Locate the cell with the specified text and output its [x, y] center coordinate. 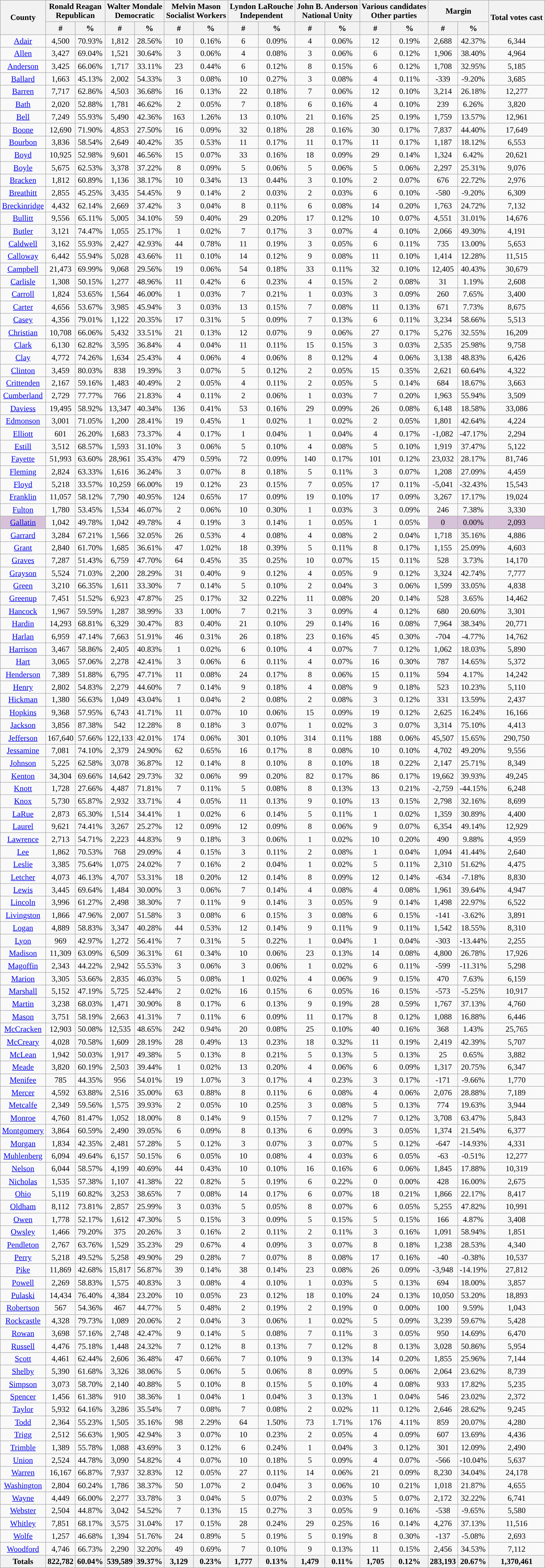
0.49% [211, 1042]
6.26% [473, 104]
35.54% [149, 1410]
16.00% [473, 1181]
1,277 [120, 282]
50.03% [90, 1055]
51.58% [149, 915]
25.71% [473, 763]
10,925 [61, 155]
32.05% [149, 535]
57.16% [90, 1333]
4,487 [120, 789]
62.14% [90, 206]
76.40% [90, 1295]
47.82% [473, 1207]
969 [61, 940]
2,835 [120, 978]
1,094 [443, 852]
45.94% [149, 307]
4,800 [443, 953]
Metcalfe [23, 1105]
1,780 [61, 510]
6.42% [473, 155]
Rowan [23, 1333]
Spencer [23, 1397]
31.10% [149, 446]
1,824 [61, 294]
Hart [23, 662]
20.75% [473, 1067]
40.28% [149, 928]
62.44% [90, 1359]
676 [443, 180]
1,052 [120, 1118]
48.83% [473, 358]
44.78% [90, 1460]
1.02% [211, 548]
56.41% [149, 940]
4,459 [517, 472]
3,028 [443, 1346]
-0.51% [473, 1156]
Hickman [23, 700]
956 [120, 1080]
75.18% [90, 1346]
47.30% [149, 1219]
3,575 [120, 1523]
2,064 [443, 1371]
51,993 [61, 459]
2,310 [443, 865]
1,484 [120, 890]
3,708 [443, 1118]
38.06% [149, 1371]
4.11% [409, 1422]
601 [61, 434]
5,513 [517, 320]
58.54% [90, 142]
58.94% [473, 1232]
45,507 [443, 738]
1.50% [277, 1422]
Monroe [23, 1118]
1,663 [61, 79]
4,889 [61, 928]
3,301 [517, 611]
3,509 [517, 396]
4,340 [517, 1245]
3,408 [517, 1219]
7.38% [473, 510]
5,225 [61, 763]
5,653 [517, 244]
6,248 [517, 789]
3,751 [61, 1017]
Campbell [23, 269]
0.42% [211, 282]
18.67% [473, 383]
9.88% [473, 839]
8,349 [517, 763]
2,932 [120, 801]
Lincoln [23, 903]
-647 [443, 1143]
2,535 [443, 345]
54.45% [149, 193]
62.82% [90, 345]
15,543 [517, 484]
-339 [443, 79]
14,242 [517, 674]
28.53% [473, 1245]
0.88% [211, 1093]
69.04% [90, 54]
1,905 [120, 1435]
6,743 [120, 712]
Estill [23, 446]
-171 [443, 1080]
45.25% [90, 193]
1,770 [517, 1080]
Fleming [23, 472]
2,640 [517, 852]
Clay [23, 358]
546 [443, 1397]
40.69% [149, 1169]
33.05% [473, 586]
54.33% [149, 79]
101 [375, 459]
32.55% [473, 332]
57.95% [90, 712]
29.73% [149, 776]
2,855 [61, 193]
74.26% [90, 358]
0.82% [211, 1181]
80.03% [90, 371]
55.78% [90, 1447]
59.16% [90, 383]
10,917 [517, 991]
30.47% [149, 624]
1,471 [120, 1004]
2,824 [61, 472]
3,347 [120, 928]
42.93% [149, 244]
4,964 [517, 54]
6,442 [61, 256]
44.40% [473, 130]
3,090 [120, 1460]
27.50% [149, 130]
25.43% [149, 358]
20.07% [473, 1422]
1,919 [443, 446]
785 [61, 1080]
-303 [443, 940]
Margin [458, 11]
Edmonson [23, 421]
3,001 [61, 421]
5,372 [517, 662]
Lawrence [23, 839]
1,380 [61, 700]
32.95% [473, 66]
1,599 [443, 586]
66.35% [90, 586]
35.23% [149, 1245]
1,155 [443, 548]
Warren [23, 1473]
6,157 [120, 1156]
42.64% [473, 421]
0.69% [211, 1549]
1,759 [443, 117]
5,707 [517, 1042]
Whitley [23, 1523]
Menifee [23, 1080]
163 [179, 117]
-580 [443, 193]
14,762 [517, 637]
-44.15% [473, 789]
Pulaski [23, 1295]
Johnson [23, 763]
22.72% [473, 180]
2,269 [61, 1283]
1,786 [120, 1485]
8,310 [517, 928]
58.57% [90, 1169]
1,456 [61, 1397]
55.53% [149, 966]
Marshall [23, 991]
859 [443, 1422]
787 [443, 662]
4,503 [120, 92]
Bourbon [23, 142]
766 [120, 396]
174 [179, 738]
0.43% [211, 1169]
4,400 [517, 814]
74.41% [90, 827]
4,322 [517, 371]
65.30% [90, 814]
38.36% [149, 1397]
1,634 [120, 358]
38.99% [149, 611]
74.47% [90, 231]
12,535 [120, 1029]
Rockcastle [23, 1321]
Lyndon LaRoucheIndependent [262, 11]
Anderson [23, 66]
1,616 [120, 472]
63.47% [473, 1118]
46.03% [149, 978]
60.04% [90, 1561]
72 [243, 459]
6,959 [61, 637]
40.95% [149, 497]
479 [179, 459]
Nelson [23, 1169]
18,893 [517, 1295]
6,426 [517, 358]
57.06% [90, 662]
5,028 [120, 256]
54 [243, 269]
10,050 [443, 1295]
Various candidatesOther parties [394, 11]
45 [375, 637]
49 [179, 1549]
1,107 [120, 1181]
63 [179, 1093]
57.38% [90, 1181]
-32.43% [473, 484]
29.09% [149, 852]
42.74% [473, 573]
70.93% [90, 41]
2,504 [61, 1511]
14,462 [517, 599]
Carter [23, 307]
99 [243, 776]
Harrison [23, 649]
86 [375, 776]
Greenup [23, 599]
1,374 [443, 1131]
Ronald ReaganRepublican [75, 11]
100 [443, 1308]
32.16% [473, 801]
30.00% [149, 890]
4,413 [517, 725]
51.62% [473, 865]
42.47% [149, 1333]
768 [120, 852]
9,245 [517, 1410]
1,942 [61, 1055]
2,290 [120, 1549]
58.12% [90, 497]
7,717 [61, 92]
2,200 [120, 573]
5,675 [61, 167]
2,427 [120, 244]
10,708 [61, 332]
5,432 [120, 332]
2,693 [517, 1536]
37.47% [473, 446]
3,882 [517, 1055]
McLean [23, 1055]
Leslie [23, 865]
5,637 [517, 1460]
36.61% [149, 548]
37.22% [149, 167]
41.44% [473, 852]
290,750 [517, 738]
Bell [23, 117]
71.03% [90, 573]
-599 [443, 966]
60.59% [90, 1131]
490 [443, 839]
63.60% [90, 459]
4,838 [517, 586]
38.37% [149, 1485]
1,778 [61, 1219]
-573 [443, 991]
1,855 [443, 1359]
40.42% [149, 142]
3,314 [443, 725]
58.86% [90, 649]
44.87% [90, 1511]
1,683 [120, 434]
20.67% [473, 1561]
1,612 [120, 1219]
2,405 [120, 649]
Breckinridge [23, 206]
49.38% [149, 1055]
52.44% [149, 991]
36.48% [149, 1359]
5,580 [517, 1511]
1,238 [443, 1245]
61.70% [90, 548]
58.92% [90, 408]
53.45% [90, 510]
35.00% [149, 1093]
3,864 [61, 1131]
-11.31% [473, 966]
28,961 [120, 459]
4,384 [120, 1295]
1,055 [120, 231]
1,394 [120, 1536]
Clark [23, 345]
2,498 [120, 903]
6,159 [517, 978]
Jackson [23, 725]
2,646 [443, 1410]
20.60% [473, 611]
-1,082 [443, 434]
9,621 [61, 827]
Morgan [23, 1143]
Bullitt [23, 218]
3.65% [473, 599]
41.38% [149, 1181]
Kenton [23, 776]
47.96% [90, 915]
47.70% [149, 560]
Todd [23, 1422]
1,049 [120, 700]
2,007 [120, 915]
-9.66% [473, 1080]
87.38% [90, 725]
39.44% [149, 1067]
3,427 [61, 54]
2,277 [120, 1498]
69.66% [90, 776]
2,840 [61, 548]
Carlisle [23, 282]
0.48% [211, 1308]
38.40% [473, 54]
428 [443, 1181]
61 [179, 953]
2,002 [120, 79]
1.00% [211, 611]
2,713 [61, 839]
2,020 [61, 104]
Oldham [23, 1207]
36.84% [149, 345]
6,923 [120, 599]
1,062 [443, 649]
735 [443, 244]
3,378 [120, 167]
-538 [443, 1511]
43.04% [149, 700]
2,804 [61, 1485]
3,326 [120, 1371]
1.26% [211, 117]
5,890 [517, 649]
1,906 [443, 54]
30 [375, 130]
49.90% [149, 1257]
98 [179, 1422]
Melvin MasonSocialist Workers [196, 11]
44.22% [90, 966]
Martin [23, 1004]
Grayson [23, 573]
3,467 [61, 649]
1,136 [120, 180]
63.33% [90, 472]
Casey [23, 320]
56.87% [149, 1270]
523 [443, 687]
314 [310, 738]
53.67% [90, 307]
2,503 [120, 1067]
68.81% [90, 624]
283,193 [443, 1561]
12,405 [443, 269]
4,592 [61, 1093]
McCracken [23, 1029]
239 [443, 104]
7,287 [61, 560]
1,483 [120, 383]
18.12% [473, 142]
59.67% [473, 1321]
46.56% [149, 155]
37.42% [149, 206]
Webster [23, 1511]
5,843 [517, 1118]
Total votes cast [517, 17]
3,210 [61, 586]
Calloway [23, 256]
20.06% [149, 1321]
60.89% [90, 180]
54.36% [90, 1308]
4,947 [517, 890]
5,005 [120, 218]
9,368 [61, 712]
2,767 [61, 1245]
59.59% [90, 611]
83 [179, 624]
1,542 [443, 928]
41.31% [149, 1017]
42.68% [90, 1270]
3,284 [61, 535]
Laurel [23, 827]
51.76% [149, 1536]
19,495 [61, 408]
54.71% [90, 839]
68.17% [90, 1523]
4,449 [61, 1498]
38.17% [149, 180]
Knott [23, 789]
12,903 [61, 1029]
-9.65% [473, 1511]
8,112 [61, 1207]
28.88% [473, 1093]
25.27% [149, 827]
34,304 [61, 776]
25.31% [473, 167]
47.19% [90, 991]
4,603 [517, 548]
7.63% [473, 978]
81.47% [90, 1118]
3,078 [120, 763]
15.65% [473, 738]
14,170 [517, 560]
3,663 [517, 383]
4,702 [443, 750]
70.53% [90, 852]
2,669 [120, 206]
2,223 [120, 839]
680 [443, 611]
6,130 [61, 345]
20.35% [149, 320]
2,481 [120, 1143]
Montgomery [23, 1131]
3,121 [61, 231]
1,359 [443, 814]
1,566 [120, 535]
7,132 [517, 206]
23.02% [473, 1397]
1,043 [517, 1308]
2,294 [517, 434]
17,926 [517, 953]
John B. AndersonNational Unity [327, 11]
1,448 [120, 1346]
14,676 [517, 218]
57.28% [149, 1143]
County [23, 17]
1,611 [120, 586]
14,293 [61, 624]
47.71% [149, 674]
1,593 [120, 446]
9,076 [517, 167]
Letcher [23, 877]
42.35% [90, 1143]
11,057 [61, 497]
3,512 [61, 446]
539,589 [120, 1561]
12,929 [517, 827]
2,729 [61, 396]
3,856 [61, 725]
-0.38% [473, 1257]
2,349 [61, 1105]
4,475 [517, 865]
Trimble [23, 1447]
60.19% [90, 1067]
60.64% [473, 371]
17.88% [473, 1169]
1,208 [443, 472]
0.78% [211, 244]
Livingston [23, 915]
4,280 [517, 1422]
Union [23, 1460]
55.23% [90, 1422]
8,417 [517, 1194]
36.24% [149, 472]
607 [443, 1435]
42.37% [473, 41]
53 [243, 408]
2,857 [120, 1207]
59.56% [90, 1105]
Pike [23, 1270]
52.88% [90, 104]
4,461 [61, 1359]
4,746 [61, 1549]
3,042 [120, 1511]
0.67% [211, 1245]
3,214 [443, 92]
4,853 [120, 130]
53.65% [90, 294]
52.17% [90, 1219]
1,091 [443, 1232]
Hopkins [23, 712]
49.64% [90, 1156]
20,621 [517, 155]
Boyle [23, 167]
2,066 [443, 231]
10,259 [120, 484]
25.96% [473, 1359]
1.43% [473, 1029]
79.73% [90, 1321]
24.72% [473, 206]
28.19% [149, 1042]
Wayne [23, 1498]
1,535 [61, 1181]
26.78% [473, 953]
Nicholas [23, 1181]
6,446 [517, 1017]
Mason [23, 1017]
Bath [23, 104]
1,781 [120, 104]
0.39% [277, 548]
3,891 [517, 915]
-14.93% [473, 1143]
-10.04% [473, 1460]
2,524 [61, 1460]
30.64% [149, 54]
42.97% [90, 940]
Harlan [23, 637]
Madison [23, 953]
58.66% [473, 320]
2,437 [517, 700]
40 [375, 1029]
22.97% [473, 903]
375 [120, 1232]
368 [443, 1029]
Clinton [23, 371]
-5.08% [473, 1536]
Ohio [23, 1194]
5,490 [120, 117]
4,331 [517, 1143]
2,379 [120, 750]
30.90% [149, 1004]
33,086 [517, 408]
-3.62% [473, 915]
-13.44% [473, 940]
71.05% [90, 421]
47.14% [90, 637]
38.65% [149, 1194]
81,746 [517, 459]
0.28% [211, 1257]
Magoffin [23, 966]
46.00% [149, 294]
Floyd [23, 484]
20,771 [517, 624]
16,167 [61, 1473]
3,445 [61, 890]
9,068 [120, 269]
42.41% [149, 662]
1,272 [120, 940]
0.94% [211, 1029]
3,065 [61, 662]
62.53% [90, 167]
1,763 [443, 206]
10,319 [517, 1169]
Gallatin [23, 522]
2,621 [443, 371]
1,534 [120, 510]
11,309 [61, 953]
1,200 [120, 421]
6,329 [120, 624]
122,133 [120, 738]
61.68% [90, 1371]
4,959 [517, 839]
242 [179, 1029]
38.34% [473, 624]
32.83% [149, 1473]
Butler [23, 231]
40.49% [149, 383]
Lewis [23, 890]
19,662 [443, 776]
2,748 [120, 1333]
73.81% [90, 1207]
1,122 [120, 320]
53.31% [149, 877]
2,516 [120, 1093]
3,685 [517, 79]
-2,759 [443, 789]
6,347 [517, 1067]
7,663 [120, 637]
-5,041 [443, 484]
542 [120, 725]
1,963 [443, 396]
Wolfe [23, 1536]
4,199 [120, 1169]
46.07% [149, 510]
31.01% [473, 218]
5,298 [517, 966]
16.24% [473, 712]
40.88% [149, 1384]
19.63% [473, 1105]
30.89% [473, 814]
4,276 [443, 1523]
7,451 [61, 599]
1,308 [61, 282]
25,765 [517, 1029]
0.32% [342, 1042]
6,759 [120, 560]
4,655 [517, 1485]
7,189 [517, 1093]
4,551 [443, 218]
36.68% [149, 92]
Pendleton [23, 1245]
8,230 [443, 1473]
23.20% [149, 1295]
3,073 [61, 1384]
2,663 [120, 1017]
3.73% [473, 560]
Scott [23, 1359]
23,032 [443, 459]
40.34% [149, 408]
1,967 [61, 611]
Henderson [23, 674]
LaRue [23, 814]
24.02% [149, 865]
21.87% [473, 1485]
-5.25% [473, 991]
2,798 [443, 801]
33.57% [90, 484]
1.19% [473, 282]
2,255 [517, 940]
694 [443, 1283]
68.57% [90, 446]
59 [179, 218]
39 [179, 1270]
Franklin [23, 497]
Mercer [23, 1093]
-4.77% [473, 637]
39.64% [473, 890]
28.29% [149, 573]
33.11% [149, 66]
Meade [23, 1067]
Jefferson [23, 738]
32.20% [149, 1549]
4,028 [61, 1042]
25.99% [149, 1207]
18.03% [473, 649]
5,524 [61, 573]
774 [443, 1105]
38.30% [149, 903]
67.21% [90, 535]
44.83% [149, 839]
Crittenden [23, 383]
Graves [23, 560]
2,688 [443, 41]
2,279 [120, 687]
2,512 [61, 1435]
2,167 [61, 383]
13.59% [473, 700]
39.05% [149, 1131]
43.66% [149, 256]
3,234 [443, 320]
684 [443, 383]
5,428 [517, 1321]
33.51% [149, 332]
2,419 [443, 1042]
43.69% [149, 1447]
49.20% [473, 750]
3,138 [443, 358]
Marion [23, 978]
4,436 [517, 1435]
838 [120, 371]
5,122 [517, 446]
Knox [23, 801]
2,372 [517, 1397]
2,675 [517, 1181]
4,476 [61, 1346]
-40 [443, 1257]
6,094 [61, 1156]
21.54% [473, 1131]
1,609 [120, 1042]
Walter MondaleDemocratic [135, 11]
73 [310, 1422]
6,553 [517, 142]
5,725 [120, 991]
Simpson [23, 1384]
Shelby [23, 1371]
24,178 [517, 1473]
13.57% [473, 117]
Robertson [23, 1308]
3,944 [517, 1105]
79.20% [90, 1232]
74.10% [90, 750]
58.19% [90, 1017]
32.22% [473, 1498]
Boyd [23, 155]
31.04% [149, 1523]
33.71% [149, 801]
28.17% [473, 459]
-63 [443, 1156]
-14.19% [473, 1270]
14,434 [61, 1295]
42.01% [149, 738]
Washington [23, 1485]
-7.18% [473, 877]
36.31% [149, 953]
2,802 [61, 687]
28.41% [149, 421]
4,656 [61, 307]
82 [310, 776]
567 [61, 1308]
7,389 [61, 674]
3,857 [517, 1283]
6,354 [443, 827]
62.86% [90, 92]
1,324 [443, 155]
1,961 [443, 890]
2,456 [443, 1549]
20.26% [149, 1232]
3,238 [61, 1004]
Garrard [23, 535]
53.20% [473, 1295]
39.37% [149, 1561]
Taylor [23, 1410]
1,498 [443, 903]
16.88% [473, 1017]
1,521 [120, 54]
Ballard [23, 79]
188 [375, 738]
13.69% [473, 1435]
10.23% [473, 687]
7,964 [443, 624]
1,414 [443, 256]
Logan [23, 928]
30,679 [517, 269]
2.29% [211, 1422]
7,937 [120, 1473]
1,075 [120, 865]
8,675 [517, 307]
75.64% [90, 865]
5,932 [61, 1410]
-3,948 [443, 1270]
1,018 [443, 1485]
11,869 [61, 1270]
65.87% [90, 801]
44.77% [149, 1308]
41.71% [149, 712]
2,147 [443, 763]
66.87% [90, 1473]
1,257 [61, 1536]
24.32% [149, 1346]
29.56% [149, 269]
Green [23, 586]
70.58% [90, 1042]
7,249 [61, 117]
49.30% [473, 231]
18.58% [473, 408]
-47.17% [473, 434]
21.83% [149, 396]
3,239 [443, 1321]
46.13% [90, 877]
61.27% [90, 903]
4,356 [61, 320]
140 [310, 459]
10,537 [517, 1257]
63.88% [90, 1093]
22.17% [473, 1194]
Owsley [23, 1232]
46.62% [149, 104]
Lyon [23, 940]
2,172 [443, 1498]
3,836 [61, 142]
1,862 [61, 852]
75.10% [473, 725]
Henry [23, 687]
1,529 [120, 1245]
49.52% [90, 1257]
48.65% [149, 1029]
4,224 [517, 421]
11,515 [517, 256]
69.64% [90, 890]
63.09% [90, 953]
17.82% [473, 1384]
27,812 [517, 1270]
46 [179, 637]
3,253 [120, 1194]
34.41% [149, 814]
3,698 [61, 1333]
12,961 [517, 117]
49.14% [473, 827]
23.62% [473, 1371]
671 [443, 307]
7,777 [517, 573]
3,129 [179, 1561]
16,166 [517, 712]
0.89% [211, 1536]
65.11% [90, 218]
470 [443, 978]
6,044 [61, 1169]
167,640 [61, 738]
62 [179, 750]
8,830 [517, 877]
13.00% [473, 244]
0.41% [211, 408]
15,817 [120, 1270]
14.65% [473, 662]
822,782 [61, 1561]
58.70% [90, 1384]
9.59% [473, 1308]
3,459 [61, 371]
42.36% [149, 117]
44.60% [149, 687]
46.68% [90, 1536]
44.35% [90, 1080]
2,278 [120, 662]
5,954 [517, 1346]
14,642 [120, 776]
2,625 [443, 712]
1,705 [375, 1561]
5,258 [120, 1257]
71.90% [90, 130]
467 [120, 1308]
42.94% [149, 1435]
2,608 [517, 282]
2,093 [517, 522]
Fulton [23, 510]
79.01% [90, 320]
5,110 [517, 687]
3,425 [61, 66]
1,514 [120, 814]
594 [443, 674]
38 [243, 1270]
19,024 [517, 497]
9,601 [120, 155]
34.53% [473, 1549]
57.66% [90, 738]
50 [179, 1485]
54.52% [149, 1511]
1,767 [443, 1004]
36.87% [149, 763]
24.90% [149, 750]
1.71% [342, 1422]
33.30% [149, 586]
1,287 [120, 611]
62.58% [90, 763]
25.09% [473, 548]
6,470 [517, 1333]
3,996 [61, 903]
5,730 [61, 801]
51.52% [90, 599]
27.09% [473, 472]
61.38% [90, 1397]
11,516 [517, 1523]
4,073 [61, 877]
54.82% [149, 1460]
28.62% [473, 1410]
28.56% [149, 41]
5,255 [443, 1207]
63.76% [90, 1245]
1,917 [120, 1055]
-141 [443, 915]
18.55% [473, 928]
3,435 [120, 193]
7.65% [473, 294]
Adair [23, 41]
Bracken [23, 180]
3,324 [443, 573]
Hardin [23, 624]
40.43% [473, 269]
910 [120, 1397]
6,795 [120, 674]
33.78% [149, 1498]
124 [179, 497]
2,649 [120, 142]
3,162 [61, 244]
2,976 [517, 180]
4.87% [473, 1219]
14.69% [473, 1333]
7,851 [61, 1523]
6,522 [517, 903]
7,837 [443, 130]
Barren [23, 92]
27.66% [90, 789]
7,112 [517, 1549]
3,305 [61, 978]
5,119 [61, 1194]
3,330 [517, 510]
Allen [23, 54]
4,886 [517, 535]
1,777 [243, 1561]
Cumberland [23, 396]
34.10% [149, 218]
6,377 [517, 1131]
49,245 [517, 776]
16,209 [517, 332]
21,473 [61, 269]
52.98% [90, 155]
4,432 [61, 206]
2,076 [443, 1093]
0.66% [211, 1359]
26.20% [90, 434]
Woodford [23, 1549]
45.13% [90, 79]
71.81% [149, 789]
Muhlenberg [23, 1156]
7,790 [120, 497]
60.24% [90, 1485]
54.01% [149, 1080]
6,344 [517, 41]
1,718 [443, 535]
-634 [443, 877]
19.39% [149, 371]
2,873 [61, 814]
Russell [23, 1346]
4,500 [61, 41]
3,385 [61, 865]
42.39% [473, 1042]
136 [179, 408]
933 [443, 1384]
5,235 [517, 1384]
McCreary [23, 1042]
Elliott [23, 434]
Carroll [23, 294]
50.86% [473, 1346]
246 [443, 510]
51.91% [149, 637]
Grant [23, 548]
69.99% [90, 269]
4.17% [473, 674]
Owen [23, 1219]
-704 [443, 637]
26.18% [473, 92]
64.16% [90, 1410]
Caldwell [23, 244]
1,834 [61, 1143]
1,728 [61, 789]
5,152 [61, 991]
5,390 [61, 1371]
6,741 [517, 1498]
Fayette [23, 459]
Totals [23, 1561]
5,276 [443, 332]
1,370,461 [517, 1561]
3,595 [120, 345]
176 [375, 1422]
2,364 [61, 1422]
1,466 [61, 1232]
Daviess [23, 408]
331 [443, 700]
1,505 [120, 1422]
60.82% [90, 1194]
25.17% [149, 231]
25.98% [473, 345]
7.73% [473, 307]
Boone [23, 130]
68.03% [90, 1004]
2,942 [120, 966]
1,685 [120, 548]
4,772 [61, 358]
1,187 [443, 142]
35.43% [149, 459]
Lee [23, 852]
2,343 [61, 966]
34.04% [473, 1473]
1,089 [120, 1321]
51.43% [90, 560]
53.66% [90, 978]
4,707 [120, 877]
2,140 [120, 1384]
Breathitt [23, 193]
8,739 [517, 1371]
1,317 [443, 1067]
Hancock [23, 611]
6,309 [517, 193]
Perry [23, 1257]
2,297 [443, 167]
48.96% [149, 282]
7,144 [517, 1359]
-137 [443, 1536]
77.77% [90, 396]
7,081 [61, 750]
3,985 [120, 307]
6,148 [443, 408]
Christian [23, 332]
1,479 [310, 1561]
Jessamine [23, 750]
17,649 [517, 130]
950 [443, 1333]
10,991 [517, 1207]
1,717 [120, 66]
1,564 [120, 294]
1,845 [443, 1169]
6,509 [120, 953]
3,400 [517, 294]
4,191 [517, 231]
13,347 [120, 408]
8,699 [517, 801]
5,185 [517, 66]
1,851 [517, 1232]
9,758 [517, 345]
1,708 [443, 66]
54.83% [90, 687]
17.17% [473, 497]
50.08% [90, 1029]
Trigg [23, 1435]
1,801 [443, 421]
-566 [443, 1460]
1,389 [61, 1447]
12.09% [473, 1447]
12,690 [61, 130]
47.87% [149, 599]
2,606 [120, 1359]
260 [443, 294]
51.88% [90, 674]
66.73% [90, 1549]
4,328 [61, 1321]
166 [443, 1219]
73.37% [149, 434]
Powell [23, 1283]
0.35% [409, 371]
3,286 [120, 1410]
